Return the (X, Y) coordinate for the center point of the cell that contains the specified text.  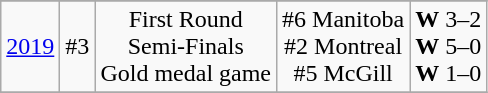
First RoundSemi-FinalsGold medal game (186, 47)
2019 (30, 47)
W 3–2W 5–0W 1–0 (448, 47)
#6 Manitoba#2 Montreal#5 McGill (344, 47)
#3 (78, 47)
